Extract the [x, y] coordinate from the center of the cell holding the provided text.  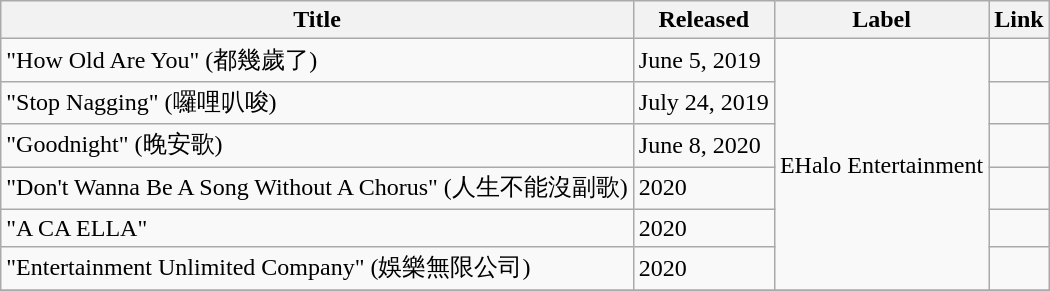
Label [881, 20]
Title [318, 20]
"Goodnight" (晚安歌) [318, 146]
July 24, 2019 [704, 102]
Link [1019, 20]
"Stop Nagging" (囉哩叭唆) [318, 102]
"How Old Are You" (都幾歲了) [318, 60]
June 8, 2020 [704, 146]
Released [704, 20]
EHalo Entertainment [881, 164]
June 5, 2019 [704, 60]
"A CA ELLA" [318, 228]
"Don't Wanna Be A Song Without A Chorus" (人生不能沒副歌) [318, 188]
"Entertainment Unlimited Company" (娛樂無限公司) [318, 268]
